Provide the (X, Y) coordinate of the cell's center where the given text is located.  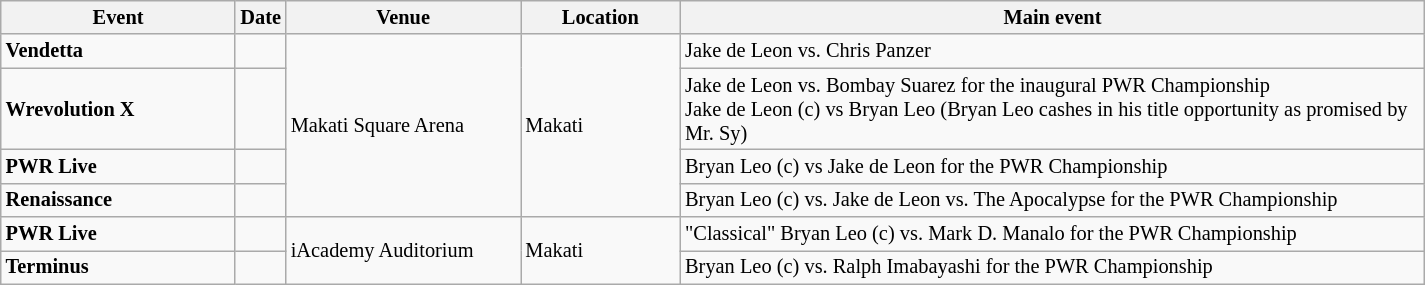
Renaissance (118, 200)
Makati Square Arena (404, 126)
Terminus (118, 267)
Location (600, 17)
"Classical" Bryan Leo (c) vs. Mark D. Manalo for the PWR Championship (1052, 234)
Bryan Leo (c) vs Jake de Leon for the PWR Championship (1052, 166)
Date (260, 17)
Venue (404, 17)
Wrevolution X (118, 109)
Bryan Leo (c) vs. Ralph Imabayashi for the PWR Championship (1052, 267)
Jake de Leon vs. Chris Panzer (1052, 51)
iAcademy Auditorium (404, 250)
Main event (1052, 17)
Event (118, 17)
Vendetta (118, 51)
Bryan Leo (c) vs. Jake de Leon vs. The Apocalypse for the PWR Championship (1052, 200)
